Find where the given text appears and provide that cell's center as (X, Y) coordinate. 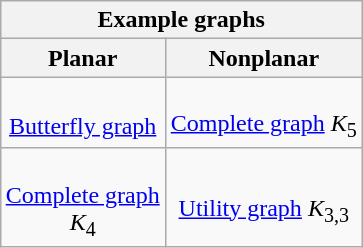
Planar (82, 58)
Example graphs (181, 20)
Nonplanar (264, 58)
Complete graph K4 (82, 197)
Complete graph K5 (264, 112)
Butterfly graph (82, 112)
Utility graph K3,3 (264, 197)
